Extract the (X, Y) coordinate from the center of the cell holding the provided text.  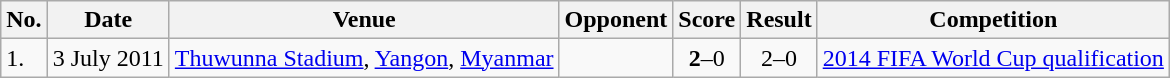
Competition (993, 20)
Thuwunna Stadium, Yangon, Myanmar (364, 58)
Result (779, 20)
Date (108, 20)
1. (24, 58)
No. (24, 20)
Venue (364, 20)
2014 FIFA World Cup qualification (993, 58)
3 July 2011 (108, 58)
Opponent (616, 20)
Score (707, 20)
